Locate the cell with the specified text and output its (x, y) center coordinate. 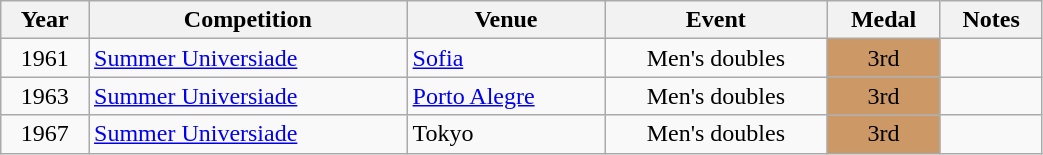
Tokyo (506, 134)
Event (716, 20)
Venue (506, 20)
Year (45, 20)
Sofia (506, 58)
Notes (991, 20)
1967 (45, 134)
Competition (248, 20)
1961 (45, 58)
Medal (884, 20)
1963 (45, 96)
Porto Alegre (506, 96)
